Return (x, y) of the center of cell containing provided text 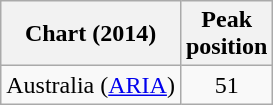
Chart (2014) (91, 34)
51 (226, 85)
Peakposition (226, 34)
Australia (ARIA) (91, 85)
